From the cell containing the given text, extract its center point as [X, Y] coordinate. 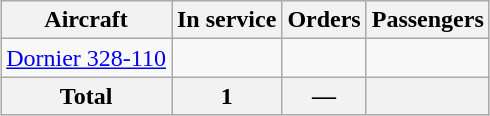
Dornier 328-110 [86, 58]
Total [86, 96]
— [324, 96]
In service [227, 20]
1 [227, 96]
Orders [324, 20]
Passengers [428, 20]
Aircraft [86, 20]
